Pinpoint the cell where the given text exists, returning its [X, Y] midpoint coordinate. 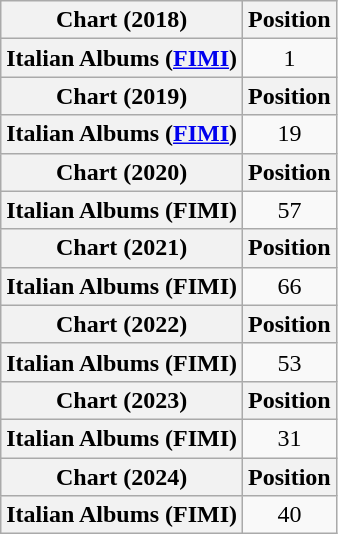
1 [290, 58]
19 [290, 134]
Chart (2020) [122, 172]
Chart (2018) [122, 20]
Chart (2021) [122, 248]
40 [290, 515]
31 [290, 438]
Chart (2022) [122, 324]
Chart (2023) [122, 400]
53 [290, 362]
66 [290, 286]
Chart (2024) [122, 477]
57 [290, 210]
Chart (2019) [122, 96]
